Capture the cell that displays the provided text and extract its (x, y) central coordinate. 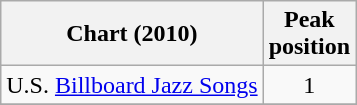
Chart (2010) (132, 34)
Peakposition (309, 34)
U.S. Billboard Jazz Songs (132, 85)
1 (309, 85)
